Return the [X, Y] coordinate for the center point of the cell that contains the specified text.  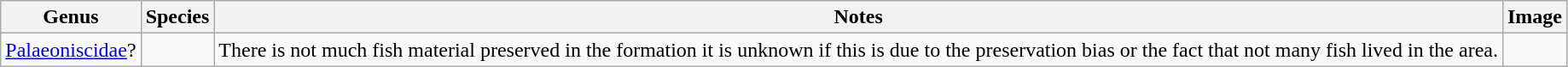
Palaeoniscidae? [71, 50]
Notes [858, 17]
Image [1534, 17]
Genus [71, 17]
Species [177, 17]
